For the text-containing cell, return its midpoint in (X, Y) coordinate format. 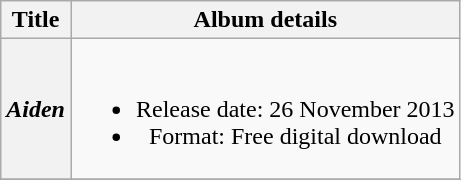
Release date: 26 November 2013Format: Free digital download (265, 109)
Aiden (36, 109)
Album details (265, 20)
Title (36, 20)
